Pinpoint the cell where the given text exists, returning its (X, Y) midpoint coordinate. 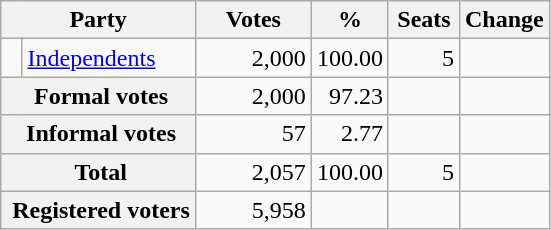
Seats (424, 20)
2,057 (253, 172)
Total (98, 172)
Registered voters (98, 210)
5,958 (253, 210)
Change (504, 20)
% (350, 20)
Formal votes (98, 96)
57 (253, 134)
Votes (253, 20)
Informal votes (98, 134)
Independents (108, 58)
Party (98, 20)
97.23 (350, 96)
2.77 (350, 134)
